From the cell containing the given text, extract its center point as [X, Y] coordinate. 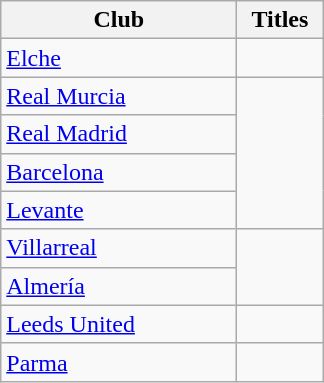
Leeds United [119, 324]
Elche [119, 58]
Titles [280, 20]
Barcelona [119, 172]
Almería [119, 286]
Real Madrid [119, 134]
Levante [119, 210]
Real Murcia [119, 96]
Parma [119, 362]
Villarreal [119, 248]
Club [119, 20]
